Locate the cell with the specified text and output its [x, y] center coordinate. 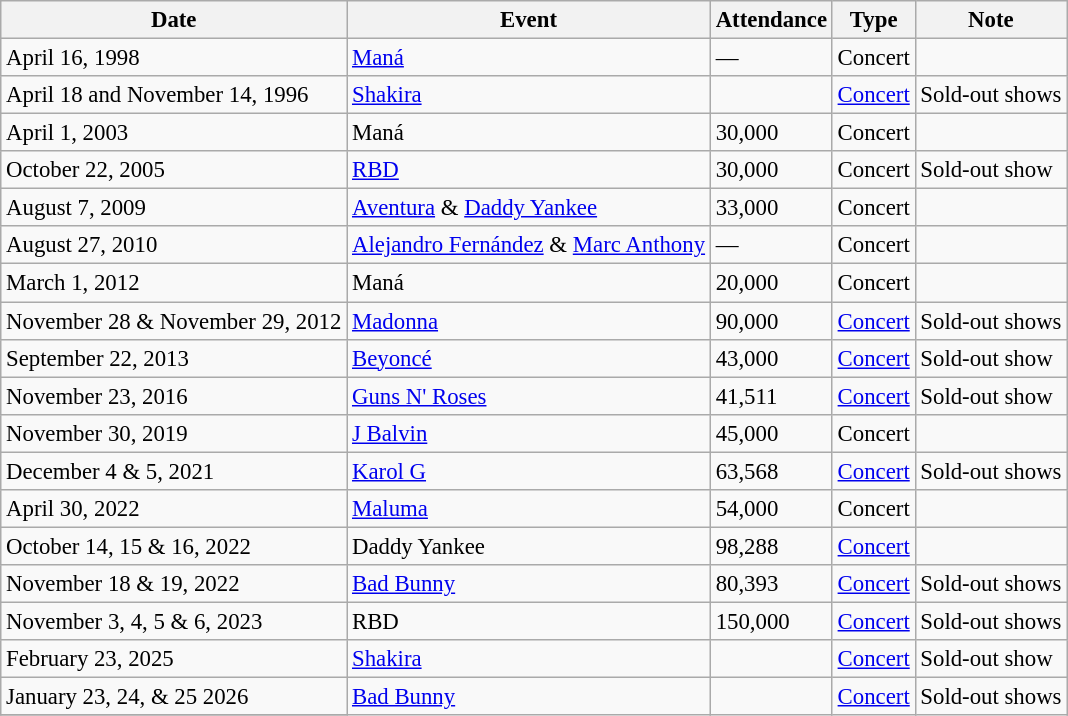
150,000 [771, 621]
January 23, 24, & 25 2026 [174, 697]
Guns N' Roses [529, 396]
April 1, 2003 [174, 133]
Note [991, 20]
February 23, 2025 [174, 659]
43,000 [771, 358]
20,000 [771, 283]
41,511 [771, 396]
November 3, 4, 5 & 6, 2023 [174, 621]
April 18 and November 14, 1996 [174, 95]
J Balvin [529, 433]
November 28 & November 29, 2012 [174, 321]
Beyoncé [529, 358]
Type [874, 20]
April 16, 1998 [174, 58]
Maluma [529, 509]
Karol G [529, 471]
September 22, 2013 [174, 358]
80,393 [771, 584]
63,568 [771, 471]
Madonna [529, 321]
Attendance [771, 20]
December 4 & 5, 2021 [174, 471]
Aventura & Daddy Yankee [529, 208]
March 1, 2012 [174, 283]
August 7, 2009 [174, 208]
Alejandro Fernández & Marc Anthony [529, 245]
33,000 [771, 208]
November 30, 2019 [174, 433]
August 27, 2010 [174, 245]
Event [529, 20]
November 23, 2016 [174, 396]
54,000 [771, 509]
Daddy Yankee [529, 546]
November 18 & 19, 2022 [174, 584]
45,000 [771, 433]
October 22, 2005 [174, 170]
90,000 [771, 321]
October 14, 15 & 16, 2022 [174, 546]
98,288 [771, 546]
April 30, 2022 [174, 509]
Date [174, 20]
